Extract the [x, y] coordinate from the center of the cell holding the provided text.  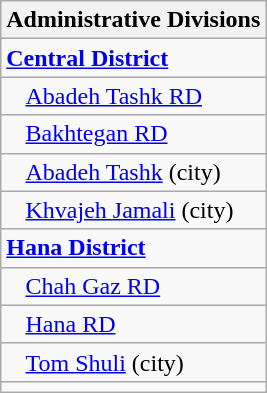
Administrative Divisions [134, 20]
Chah Gaz RD [134, 286]
Hana RD [134, 324]
Central District [134, 58]
Abadeh Tashk (city) [134, 172]
Bakhtegan RD [134, 134]
Tom Shuli (city) [134, 362]
Khvajeh Jamali (city) [134, 210]
Hana District [134, 248]
Abadeh Tashk RD [134, 96]
